Identify which cell holds the provided text, then report its [x, y] central coordinate. 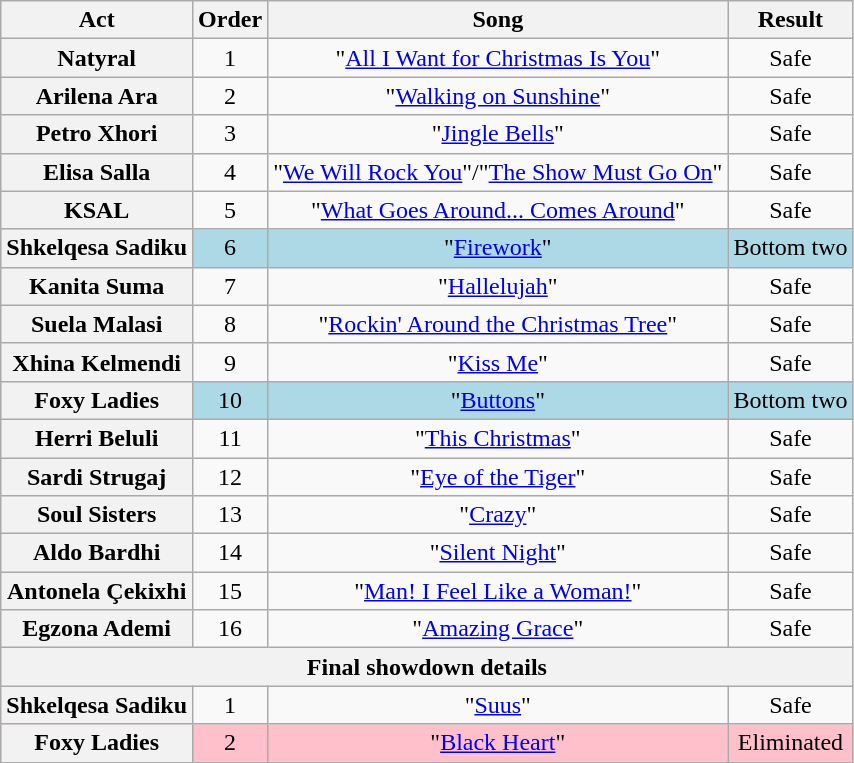
11 [230, 438]
"Walking on Sunshine" [498, 96]
Soul Sisters [97, 515]
"What Goes Around... Comes Around" [498, 210]
KSAL [97, 210]
"We Will Rock You"/"The Show Must Go On" [498, 172]
Herri Beluli [97, 438]
6 [230, 248]
15 [230, 591]
"Eye of the Tiger" [498, 477]
"Man! I Feel Like a Woman!" [498, 591]
12 [230, 477]
7 [230, 286]
10 [230, 400]
14 [230, 553]
Eliminated [790, 743]
Order [230, 20]
"Silent Night" [498, 553]
"Suus" [498, 705]
5 [230, 210]
"Jingle Bells" [498, 134]
"Firework" [498, 248]
Song [498, 20]
8 [230, 324]
9 [230, 362]
Natyral [97, 58]
"Black Heart" [498, 743]
"Kiss Me" [498, 362]
Xhina Kelmendi [97, 362]
Suela Malasi [97, 324]
"All I Want for Christmas Is You" [498, 58]
"Rockin' Around the Christmas Tree" [498, 324]
Arilena Ara [97, 96]
Antonela Çekixhi [97, 591]
"Buttons" [498, 400]
3 [230, 134]
Aldo Bardhi [97, 553]
16 [230, 629]
Kanita Suma [97, 286]
Elisa Salla [97, 172]
13 [230, 515]
Sardi Strugaj [97, 477]
Act [97, 20]
"Hallelujah" [498, 286]
Result [790, 20]
Egzona Ademi [97, 629]
4 [230, 172]
"This Christmas" [498, 438]
"Crazy" [498, 515]
Petro Xhori [97, 134]
Final showdown details [427, 667]
"Amazing Grace" [498, 629]
